Find where the given text appears and provide that cell's center as (x, y) coordinate. 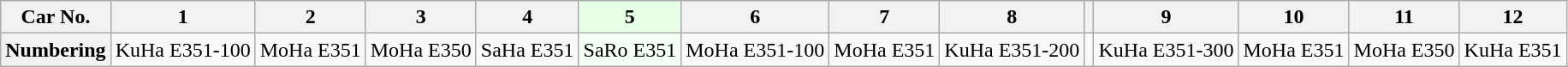
KuHa E351-300 (1166, 50)
5 (630, 17)
KuHa E351-200 (1012, 50)
2 (310, 17)
8 (1012, 17)
MoHa E351-100 (755, 50)
SaRo E351 (630, 50)
Numbering (56, 50)
3 (421, 17)
6 (755, 17)
KuHa E351 (1513, 50)
SaHa E351 (527, 50)
Car No. (56, 17)
7 (885, 17)
10 (1294, 17)
4 (527, 17)
12 (1513, 17)
KuHa E351-100 (183, 50)
11 (1404, 17)
1 (183, 17)
9 (1166, 17)
